Identify which cell holds the provided text, then report its (x, y) central coordinate. 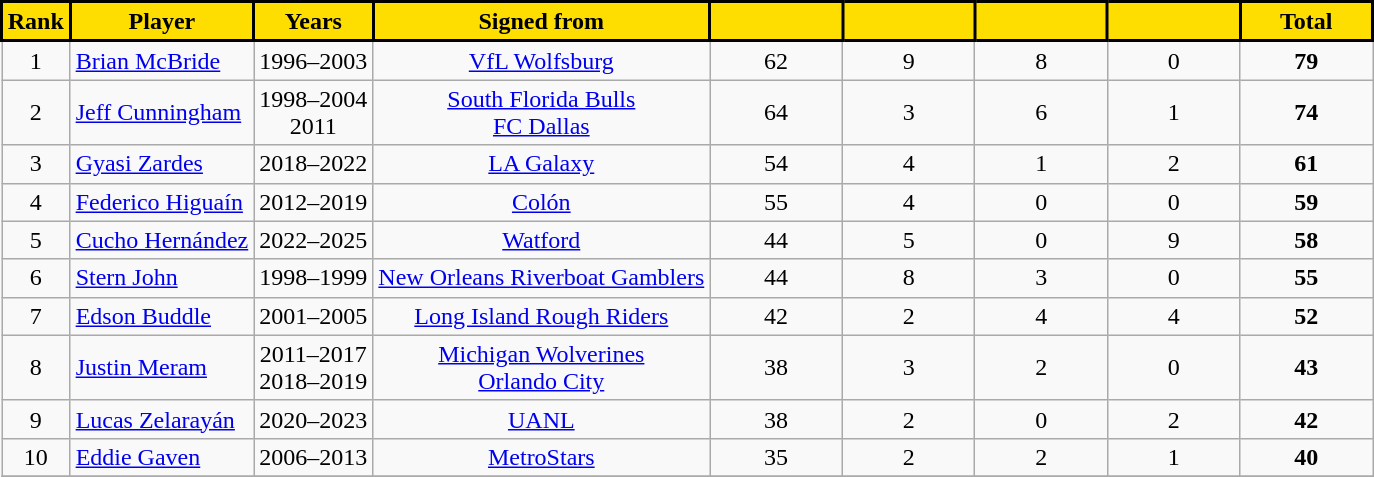
VfL Wolfsburg (542, 60)
Federico Higuaín (162, 202)
Eddie Gaven (162, 457)
62 (776, 60)
1998–20042011 (314, 112)
54 (776, 164)
10 (36, 457)
Lucas Zelarayán (162, 419)
Signed from (542, 22)
2022–2025 (314, 240)
Gyasi Zardes (162, 164)
UANL (542, 419)
Cucho Hernández (162, 240)
43 (1306, 368)
Player (162, 22)
Watford (542, 240)
2006–2013 (314, 457)
2011–20172018–2019 (314, 368)
Years (314, 22)
35 (776, 457)
61 (1306, 164)
Justin Meram (162, 368)
64 (776, 112)
Brian McBride (162, 60)
MetroStars (542, 457)
1998–1999 (314, 278)
58 (1306, 240)
7 (36, 316)
Colón (542, 202)
South Florida BullsFC Dallas (542, 112)
2001–2005 (314, 316)
2018–2022 (314, 164)
74 (1306, 112)
Edson Buddle (162, 316)
79 (1306, 60)
52 (1306, 316)
Michigan WolverinesOrlando City (542, 368)
Rank (36, 22)
Jeff Cunningham (162, 112)
59 (1306, 202)
1996–2003 (314, 60)
40 (1306, 457)
New Orleans Riverboat Gamblers (542, 278)
2020–2023 (314, 419)
2012–2019 (314, 202)
LA Galaxy (542, 164)
Stern John (162, 278)
Total (1306, 22)
Long Island Rough Riders (542, 316)
